Pinpoint the cell where the given text exists, returning its [X, Y] midpoint coordinate. 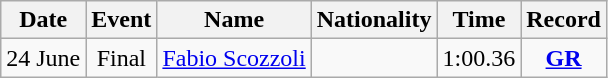
Time [479, 20]
Name [234, 20]
Date [44, 20]
Event [122, 20]
1:00.36 [479, 58]
GR [564, 58]
Nationality [374, 20]
Fabio Scozzoli [234, 58]
24 June [44, 58]
Final [122, 58]
Record [564, 20]
